Identify which cell holds the provided text, then report its (x, y) central coordinate. 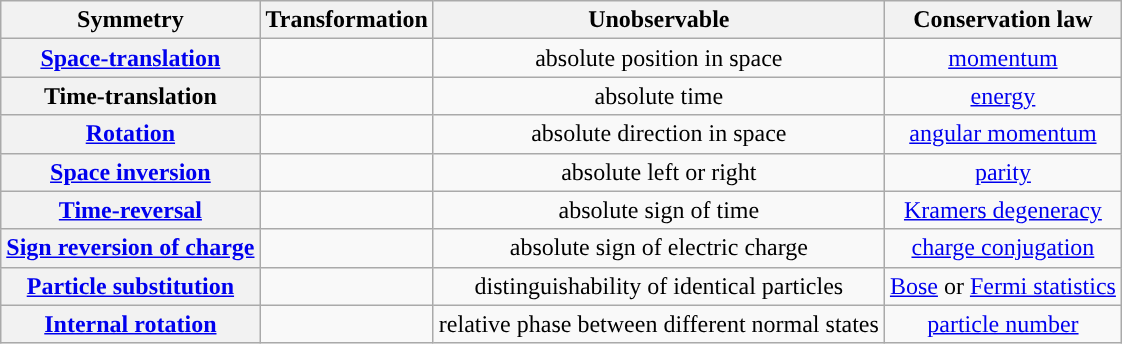
absolute position in space (658, 58)
absolute sign of electric charge (658, 248)
charge conjugation (1002, 248)
Space inversion (130, 172)
absolute direction in space (658, 134)
Conservation law (1002, 20)
particle number (1002, 324)
parity (1002, 172)
Time-reversal (130, 210)
relative phase between different normal states (658, 324)
Unobservable (658, 20)
Rotation (130, 134)
absolute left or right (658, 172)
absolute sign of time (658, 210)
Space-translation (130, 58)
Internal rotation (130, 324)
Particle substitution (130, 286)
momentum (1002, 58)
Time-translation (130, 96)
Transformation (346, 20)
Bose or Fermi statistics (1002, 286)
Kramers degeneracy (1002, 210)
energy (1002, 96)
angular momentum (1002, 134)
absolute time (658, 96)
Symmetry (130, 20)
distinguishability of identical particles (658, 286)
Sign reversion of charge (130, 248)
